For the text-containing cell, return its midpoint in (X, Y) coordinate format. 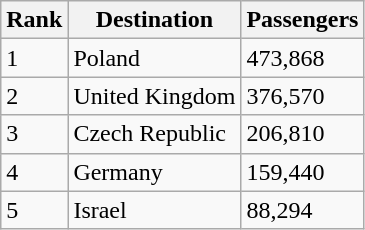
88,294 (302, 210)
1 (34, 58)
206,810 (302, 134)
Israel (154, 210)
Destination (154, 20)
2 (34, 96)
Passengers (302, 20)
376,570 (302, 96)
United Kingdom (154, 96)
5 (34, 210)
4 (34, 172)
3 (34, 134)
159,440 (302, 172)
Germany (154, 172)
Rank (34, 20)
Czech Republic (154, 134)
Poland (154, 58)
473,868 (302, 58)
